Return the (x, y) coordinate for the center point of the cell that contains the specified text.  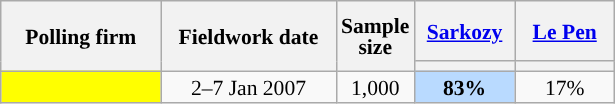
1,000 (375, 86)
Samplesize (375, 36)
Sarkozy (464, 31)
17% (565, 86)
Polling firm (81, 36)
2–7 Jan 2007 (248, 86)
Fieldwork date (248, 36)
Le Pen (565, 31)
83% (464, 86)
